Extract the [X, Y] coordinate from the center of the cell holding the provided text.  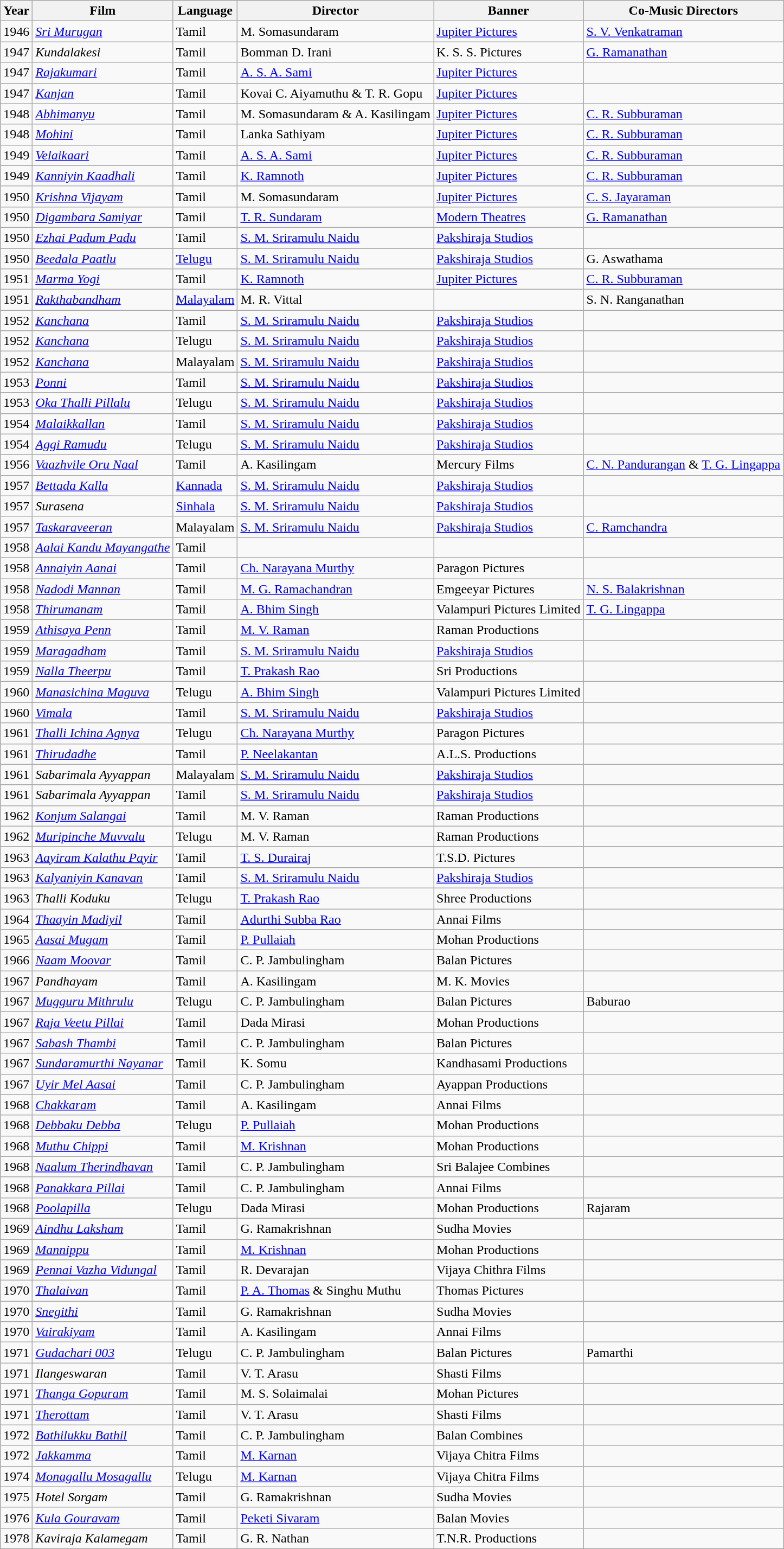
Kannada [205, 485]
Mannippu [103, 1249]
Bettada Kalla [103, 485]
P. Neelakantan [336, 754]
T. G. Lingappa [683, 610]
Kundalakesi [103, 52]
Sri Productions [509, 671]
Maragadham [103, 651]
Vairakiyam [103, 1332]
Chakkaram [103, 1105]
Mohan Pictures [509, 1394]
Annaiyin Aanai [103, 568]
Oka Thalli Pillalu [103, 403]
Year [16, 11]
Sri Murugan [103, 31]
Film [103, 11]
1976 [16, 1518]
1978 [16, 1538]
Balan Movies [509, 1518]
Malaikkallan [103, 424]
Mohini [103, 135]
Marma Yogi [103, 279]
Raja Veetu Pillai [103, 1022]
1974 [16, 1476]
Ayappan Productions [509, 1084]
Sri Balajee Combines [509, 1167]
Ponni [103, 382]
Pamarthi [683, 1353]
Aggi Ramudu [103, 444]
Bomman D. Irani [336, 52]
Gudachari 003 [103, 1353]
Vimala [103, 713]
Emgeeyar Pictures [509, 588]
Velaikaari [103, 155]
Poolapilla [103, 1208]
N. S. Balakrishnan [683, 588]
Kaviraja Kalamegam [103, 1538]
Naalum Therindhavan [103, 1167]
Monagallu Mosagallu [103, 1476]
Muripinche Muvvalu [103, 836]
Thirumanam [103, 610]
Debbaku Debba [103, 1125]
Language [205, 11]
Konjum Salangai [103, 816]
Panakkara Pillai [103, 1187]
Sabash Thambi [103, 1043]
Kovai C. Aiyamuthu & T. R. Gopu [336, 93]
Surasena [103, 506]
Balan Combines [509, 1435]
Co-Music Directors [683, 11]
Vaazhvile Oru Naal [103, 465]
Kula Gouravam [103, 1518]
Thalli Koduku [103, 898]
Sinhala [205, 506]
Mugguru Mithrulu [103, 1002]
T. R. Sundaram [336, 217]
Kalyaniyin Kanavan [103, 878]
Thanga Gopuram [103, 1394]
T.S.D. Pictures [509, 857]
Nadodi Mannan [103, 588]
Ilangeswaran [103, 1373]
Shree Productions [509, 898]
Athisaya Penn [103, 630]
M. S. Solaimalai [336, 1394]
P. A. Thomas & Singhu Muthu [336, 1291]
S. N. Ranganathan [683, 300]
Kandhasami Productions [509, 1064]
G. Aswathama [683, 259]
Aayiram Kalathu Payir [103, 857]
R. Devarajan [336, 1270]
Therottam [103, 1414]
Mercury Films [509, 465]
C. Ramchandra [683, 527]
M. K. Movies [509, 981]
1975 [16, 1497]
Jakkamma [103, 1456]
Thaayin Madiyil [103, 919]
Bathilukku Bathil [103, 1435]
A.L.S. Productions [509, 754]
Abhimanyu [103, 114]
Kanniyin Kaadhali [103, 176]
Nalla Theerpu [103, 671]
1964 [16, 919]
Rajakumari [103, 73]
1966 [16, 961]
C. S. Jayaraman [683, 196]
Digambara Samiyar [103, 217]
Baburao [683, 1002]
K. Somu [336, 1064]
Aasai Mugam [103, 940]
Manasichina Maguva [103, 692]
Thalaivan [103, 1291]
Banner [509, 11]
Rakthabandham [103, 300]
Naam Moovar [103, 961]
Adurthi Subba Rao [336, 919]
S. V. Venkatraman [683, 31]
Thirudadhe [103, 754]
Pennai Vazha Vidungal [103, 1270]
Snegithi [103, 1311]
1946 [16, 31]
Director [336, 11]
Ezhai Padum Padu [103, 238]
Rajaram [683, 1208]
Modern Theatres [509, 217]
Hotel Sorgam [103, 1497]
Aindhu Laksham [103, 1228]
Thomas Pictures [509, 1291]
K. S. S. Pictures [509, 52]
1956 [16, 465]
M. R. Vittal [336, 300]
C. N. Pandurangan & T. G. Lingappa [683, 465]
T. S. Durairaj [336, 857]
Vijaya Chithra Films [509, 1270]
Peketi Sivaram [336, 1518]
T.N.R. Productions [509, 1538]
Thalli Ichina Agnya [103, 733]
1965 [16, 940]
M. G. Ramachandran [336, 588]
Sundaramurthi Nayanar [103, 1064]
M. Somasundaram & A. Kasilingam [336, 114]
Uyir Mel Aasai [103, 1084]
Taskaraveeran [103, 527]
Aalai Kandu Mayangathe [103, 547]
G. R. Nathan [336, 1538]
Pandhayam [103, 981]
Muthu Chippi [103, 1146]
Lanka Sathiyam [336, 135]
Kanjan [103, 93]
Krishna Vijayam [103, 196]
Beedala Paatlu [103, 259]
